For the text-containing cell, return its midpoint in [X, Y] coordinate format. 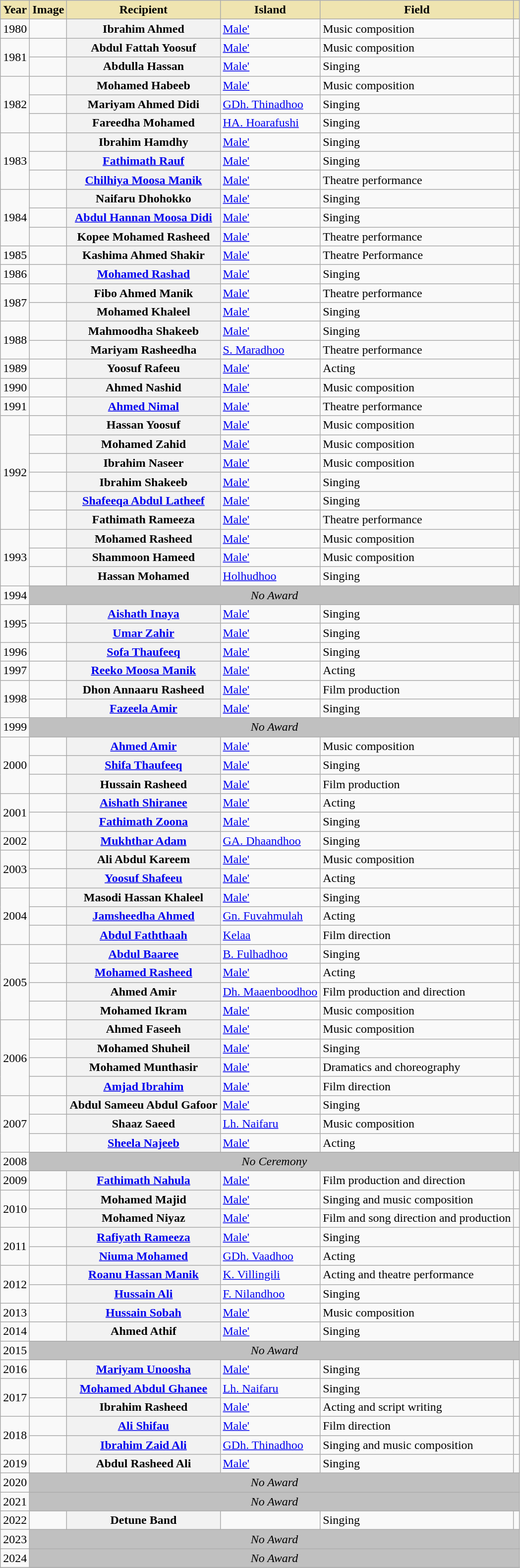
Theatre Performance [417, 255]
Recipient [144, 10]
Kopee Mohamed Rasheed [144, 237]
Dh. Maaenboodhoo [270, 992]
1985 [15, 255]
Ibrahim Zaid Ali [144, 1445]
Abdul Baaree [144, 954]
Abdul Rasheed Ali [144, 1464]
2021 [15, 1502]
HA. Hoarafushi [270, 123]
1981 [15, 57]
1989 [15, 369]
1996 [15, 652]
2014 [15, 1331]
Abdul Faththaah [144, 935]
Mukhthar Adam [144, 841]
Roanu Hassan Manik [144, 1275]
Mohamed Habeeb [144, 85]
Rafiyath Rameeza [144, 1237]
Mariyam Ahmed Didi [144, 104]
Holhudhoo [270, 576]
2004 [15, 916]
Mahmoodha Shakeeb [144, 331]
Mohamed Shuheil [144, 1048]
Shifa Thaufeeq [144, 765]
Ibrahim Rasheed [144, 1407]
Film and song direction and production [417, 1218]
Naifaru Dhohokko [144, 198]
Abdulla Hassan [144, 66]
2010 [15, 1209]
Kashima Ahmed Shakir [144, 255]
1987 [15, 303]
Sofa Thaufeeq [144, 652]
Hussain Sobah [144, 1313]
2022 [15, 1520]
2024 [15, 1558]
Ibrahim Shakeeb [144, 482]
2017 [15, 1397]
Aishath Inaya [144, 614]
Aishath Shiranee [144, 803]
Dhon Annaaru Rasheed [144, 690]
Ahmed Nashid [144, 387]
Ali Abdul Kareem [144, 860]
1999 [15, 727]
Shafeeqa Abdul Latheef [144, 501]
Fathimath Nahula [144, 1181]
F. Nilandhoo [270, 1294]
2016 [15, 1369]
Dramatics and choreography [417, 1067]
Mohamed Majid [144, 1199]
1982 [15, 104]
GDh. Vaadhoo [270, 1256]
1997 [15, 671]
Acting and script writing [417, 1407]
1995 [15, 624]
1980 [15, 29]
Hassan Yoosuf [144, 425]
Island [270, 10]
Mohamed Niyaz [144, 1218]
Year [15, 10]
Gn. Fuvahmulah [270, 916]
No Ceremony [275, 1162]
1993 [15, 557]
Mariyam Rasheedha [144, 350]
2020 [15, 1483]
1986 [15, 274]
Fathimath Rauf [144, 161]
2023 [15, 1539]
Yoosuf Shafeeu [144, 878]
Hussain Rasheed [144, 784]
Mohamed Ikram [144, 1010]
Fathimath Zoona [144, 821]
GA. Dhaandhoo [270, 841]
Mohamed Abdul Ghanee [144, 1388]
Jamsheedha Ahmed [144, 916]
Image [49, 10]
Mariyam Unoosha [144, 1369]
2012 [15, 1284]
1992 [15, 472]
Mohamed Rashad [144, 274]
2003 [15, 869]
2018 [15, 1435]
Ahmed Faseeh [144, 1029]
Ahmed Athif [144, 1331]
2011 [15, 1247]
Abdul Fattah Yoosuf [144, 48]
Mohamed Zahid [144, 444]
K. Villingili [270, 1275]
Sheela Najeeb [144, 1142]
Ibrahim Naseer [144, 463]
Umar Zahir [144, 633]
1990 [15, 387]
2008 [15, 1162]
Ibrahim Ahmed [144, 29]
Yoosuf Rafeeu [144, 369]
Shammoon Hameed [144, 558]
1983 [15, 161]
Masodi Hassan Khaleel [144, 897]
Fareedha Mohamed [144, 123]
2002 [15, 841]
2007 [15, 1124]
Amjad Ibrahim [144, 1086]
B. Fulhadhoo [270, 954]
1994 [15, 595]
Fazeela Amir [144, 708]
2013 [15, 1313]
Niuma Mohamed [144, 1256]
2019 [15, 1464]
Fibo Ahmed Manik [144, 293]
1984 [15, 217]
Ibrahim Hamdhy [144, 142]
Shaaz Saeed [144, 1124]
Ahmed Nimal [144, 406]
Fathimath Rameeza [144, 519]
Kelaa [270, 935]
Acting and theatre performance [417, 1275]
S. Maradhoo [270, 350]
Field [417, 10]
Mohamed Khaleel [144, 312]
2001 [15, 812]
Mohamed Munthasir [144, 1067]
2005 [15, 982]
Abdul Hannan Moosa Didi [144, 217]
Reeko Moosa Manik [144, 671]
1991 [15, 406]
Hussain Ali [144, 1294]
2015 [15, 1350]
Chilhiya Moosa Manik [144, 180]
Detune Band [144, 1520]
1998 [15, 699]
Ali Shifau [144, 1426]
2000 [15, 765]
2006 [15, 1058]
Hassan Mohamed [144, 576]
Abdul Sameeu Abdul Gafoor [144, 1105]
1988 [15, 340]
2009 [15, 1181]
